Detect which cell encompasses the target text, then output its (X, Y) center coordinate. 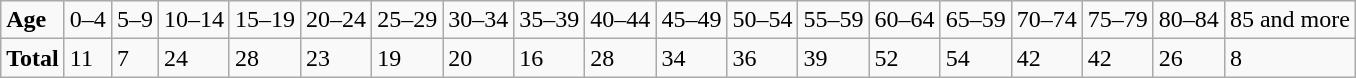
23 (336, 58)
34 (692, 58)
16 (550, 58)
8 (1290, 58)
80–84 (1188, 20)
52 (904, 58)
25–29 (408, 20)
Age (33, 20)
11 (88, 58)
0–4 (88, 20)
20–24 (336, 20)
55–59 (834, 20)
10–14 (194, 20)
85 and more (1290, 20)
5–9 (134, 20)
75–79 (1118, 20)
7 (134, 58)
40–44 (620, 20)
65–59 (976, 20)
19 (408, 58)
26 (1188, 58)
39 (834, 58)
20 (478, 58)
60–64 (904, 20)
54 (976, 58)
35–39 (550, 20)
50–54 (762, 20)
30–34 (478, 20)
24 (194, 58)
70–74 (1046, 20)
Total (33, 58)
45–49 (692, 20)
15–19 (264, 20)
36 (762, 58)
